Find where the given text appears and provide that cell's center as [x, y] coordinate. 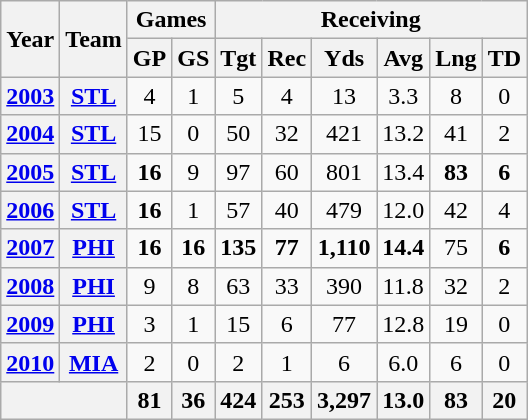
Lng [456, 58]
Avg [404, 58]
60 [287, 172]
12.8 [404, 324]
424 [238, 400]
13.4 [404, 172]
MIA [94, 362]
41 [456, 134]
3,297 [344, 400]
6.0 [404, 362]
2009 [30, 324]
57 [238, 210]
135 [238, 248]
3.3 [404, 96]
390 [344, 286]
1,110 [344, 248]
19 [456, 324]
GS [194, 58]
20 [504, 400]
97 [238, 172]
Receiving [371, 20]
50 [238, 134]
63 [238, 286]
2007 [30, 248]
2004 [30, 134]
3 [149, 324]
GP [149, 58]
2008 [30, 286]
Tgt [238, 58]
14.4 [404, 248]
TD [504, 58]
Rec [287, 58]
Yds [344, 58]
2010 [30, 362]
13.2 [404, 134]
36 [194, 400]
421 [344, 134]
42 [456, 210]
Year [30, 39]
12.0 [404, 210]
81 [149, 400]
75 [456, 248]
2006 [30, 210]
13.0 [404, 400]
Team [94, 39]
Games [170, 20]
13 [344, 96]
5 [238, 96]
2005 [30, 172]
11.8 [404, 286]
40 [287, 210]
479 [344, 210]
2003 [30, 96]
33 [287, 286]
801 [344, 172]
253 [287, 400]
